Determine the (x, y) coordinate at the center of the cell enclosing the given text.  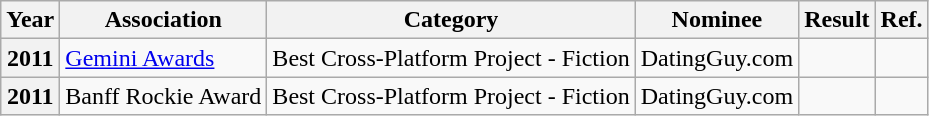
Banff Rockie Award (164, 96)
Gemini Awards (164, 58)
Category (451, 20)
Nominee (716, 20)
Association (164, 20)
Ref. (902, 20)
Result (837, 20)
Year (30, 20)
